Search for the cell housing the specified text and yield its [x, y] center coordinate. 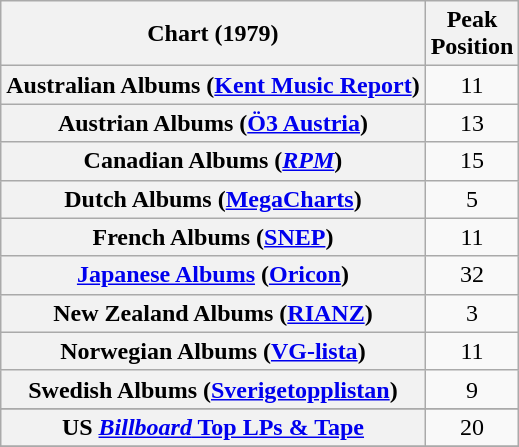
Norwegian Albums (VG-lista) [213, 351]
US Billboard Top LPs & Tape [213, 427]
Swedish Albums (Sverigetopplistan) [213, 389]
3 [472, 313]
32 [472, 275]
15 [472, 161]
Austrian Albums (Ö3 Austria) [213, 123]
Dutch Albums (MegaCharts) [213, 199]
13 [472, 123]
Chart (1979) [213, 34]
French Albums (SNEP) [213, 237]
Canadian Albums (RPM) [213, 161]
Japanese Albums (Oricon) [213, 275]
PeakPosition [472, 34]
Australian Albums (Kent Music Report) [213, 85]
9 [472, 389]
20 [472, 427]
5 [472, 199]
New Zealand Albums (RIANZ) [213, 313]
